Determine the (X, Y) coordinate at the center of the cell enclosing the given text.  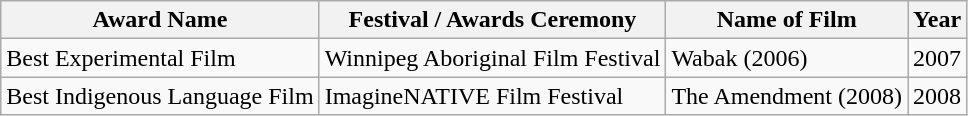
Name of Film (787, 20)
Winnipeg Aboriginal Film Festival (492, 58)
Best Indigenous Language Film (160, 96)
Wabak (2006) (787, 58)
ImagineNATIVE Film Festival (492, 96)
Year (938, 20)
Award Name (160, 20)
The Amendment (2008) (787, 96)
Festival / Awards Ceremony (492, 20)
Best Experimental Film (160, 58)
2007 (938, 58)
2008 (938, 96)
